Capture the cell that displays the provided text and extract its (x, y) central coordinate. 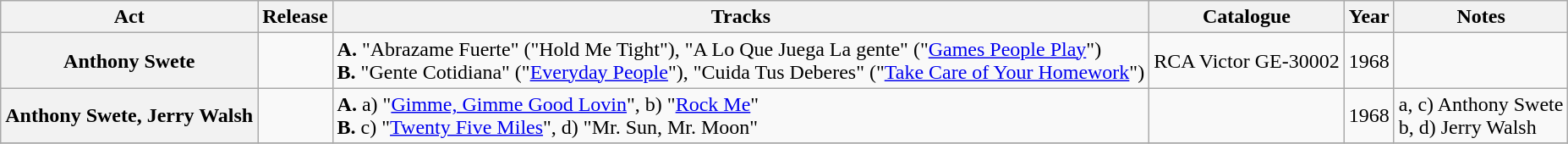
a, c) Anthony Swete b, d) Jerry Walsh (1481, 115)
Year (1368, 17)
A. a) "Gimme, Gimme Good Lovin", b) "Rock Me"B. c) "Twenty Five Miles", d) "Mr. Sun, Mr. Moon" (741, 115)
Release (295, 17)
Catalogue (1247, 17)
RCA Victor GE-30002 (1247, 61)
Anthony Swete (129, 61)
Anthony Swete, Jerry Walsh (129, 115)
Act (129, 17)
Notes (1481, 17)
Tracks (741, 17)
